Output the (x, y) coordinate of the center of the cell containing the given text.  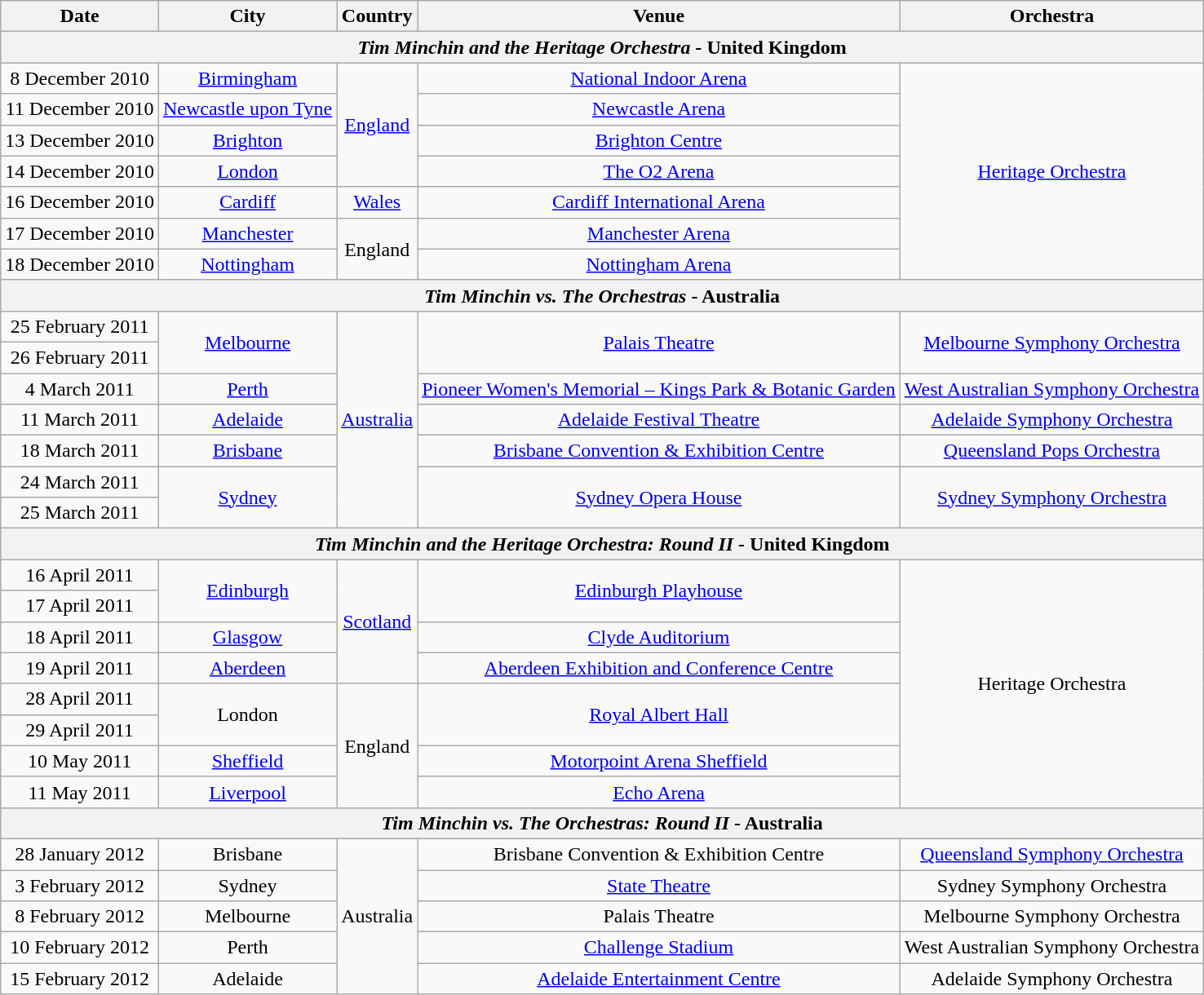
15 February 2012 (80, 979)
Challenge Stadium (659, 948)
Wales (377, 202)
Motorpoint Arena Sheffield (659, 761)
Cardiff (247, 202)
10 May 2011 (80, 761)
Clyde Auditorium (659, 637)
The O2 Arena (659, 171)
Scotland (377, 621)
18 March 2011 (80, 451)
Sheffield (247, 761)
16 December 2010 (80, 202)
11 December 2010 (80, 109)
Adelaide Entertainment Centre (659, 979)
16 April 2011 (80, 575)
11 March 2011 (80, 420)
Manchester (247, 233)
National Indoor Arena (659, 78)
Queensland Pops Orchestra (1051, 451)
10 February 2012 (80, 948)
Newcastle Arena (659, 109)
State Theatre (659, 885)
Country (377, 16)
13 December 2010 (80, 140)
Queensland Symphony Orchestra (1051, 854)
Newcastle upon Tyne (247, 109)
Brighton (247, 140)
18 April 2011 (80, 637)
18 December 2010 (80, 264)
Manchester Arena (659, 233)
Liverpool (247, 792)
City (247, 16)
Sydney Opera House (659, 497)
Glasgow (247, 637)
Brighton Centre (659, 140)
Pioneer Women's Memorial – Kings Park & Botanic Garden (659, 389)
Aberdeen (247, 668)
24 March 2011 (80, 482)
Tim Minchin and the Heritage Orchestra: Round II - United Kingdom (602, 544)
Tim Minchin vs. The Orchestras - Australia (602, 295)
8 December 2010 (80, 78)
26 February 2011 (80, 357)
Tim Minchin and the Heritage Orchestra - United Kingdom (602, 47)
11 May 2011 (80, 792)
14 December 2010 (80, 171)
Nottingham Arena (659, 264)
Aberdeen Exhibition and Conference Centre (659, 668)
17 April 2011 (80, 606)
Date (80, 16)
28 January 2012 (80, 854)
Cardiff International Arena (659, 202)
29 April 2011 (80, 730)
25 March 2011 (80, 513)
8 February 2012 (80, 917)
3 February 2012 (80, 885)
Edinburgh Playhouse (659, 590)
17 December 2010 (80, 233)
Royal Albert Hall (659, 714)
Tim Minchin vs. The Orchestras: Round II - Australia (602, 823)
Edinburgh (247, 590)
4 March 2011 (80, 389)
Venue (659, 16)
25 February 2011 (80, 326)
Nottingham (247, 264)
Orchestra (1051, 16)
28 April 2011 (80, 699)
Adelaide Festival Theatre (659, 420)
Birmingham (247, 78)
19 April 2011 (80, 668)
Echo Arena (659, 792)
